For the text-containing cell, return its midpoint in (X, Y) coordinate format. 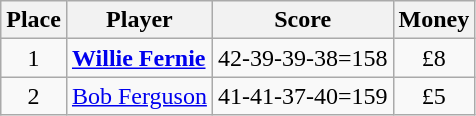
£5 (434, 96)
Player (139, 20)
1 (34, 58)
2 (34, 96)
Willie Fernie (139, 58)
Bob Ferguson (139, 96)
£8 (434, 58)
Score (302, 20)
Money (434, 20)
41-41-37-40=159 (302, 96)
Place (34, 20)
42-39-39-38=158 (302, 58)
